Identify which cell holds the provided text, then report its (x, y) central coordinate. 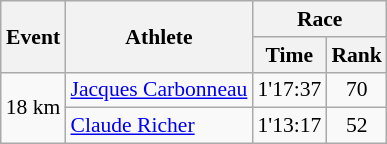
Rank (356, 55)
1'13:17 (289, 126)
Claude Richer (158, 126)
Jacques Carbonneau (158, 90)
1'17:37 (289, 90)
Event (34, 36)
70 (356, 90)
Time (289, 55)
52 (356, 126)
18 km (34, 108)
Athlete (158, 36)
Race (320, 19)
